Detect which cell encompasses the target text, then output its (X, Y) center coordinate. 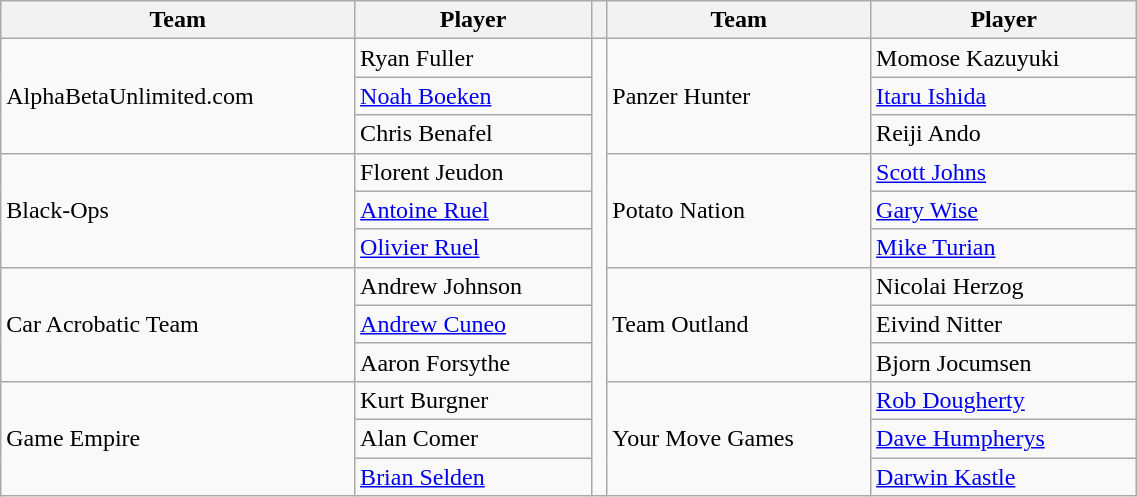
Alan Comer (474, 438)
Team Outland (739, 324)
Noah Boeken (474, 96)
Olivier Ruel (474, 248)
Gary Wise (1004, 210)
Brian Selden (474, 477)
Momose Kazuyuki (1004, 58)
Itaru Ishida (1004, 96)
Aaron Forsythe (474, 362)
Reiji Ando (1004, 134)
Panzer Hunter (739, 96)
AlphaBetaUnlimited.com (178, 96)
Andrew Cuneo (474, 324)
Antoine Ruel (474, 210)
Potato Nation (739, 210)
Game Empire (178, 438)
Scott Johns (1004, 172)
Car Acrobatic Team (178, 324)
Chris Benafel (474, 134)
Florent Jeudon (474, 172)
Andrew Johnson (474, 286)
Rob Dougherty (1004, 400)
Dave Humpherys (1004, 438)
Nicolai Herzog (1004, 286)
Darwin Kastle (1004, 477)
Eivind Nitter (1004, 324)
Kurt Burgner (474, 400)
Bjorn Jocumsen (1004, 362)
Mike Turian (1004, 248)
Your Move Games (739, 438)
Black-Ops (178, 210)
Ryan Fuller (474, 58)
